Determine the (X, Y) coordinate at the center of the cell enclosing the given text.  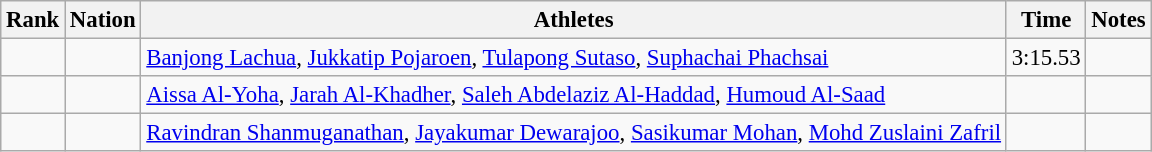
Aissa Al-Yoha, Jarah Al-Khadher, Saleh Abdelaziz Al-Haddad, Humoud Al-Saad (574, 95)
Notes (1118, 20)
3:15.53 (1046, 58)
Banjong Lachua, Jukkatip Pojaroen, Tulapong Sutaso, Suphachai Phachsai (574, 58)
Nation (103, 20)
Athletes (574, 20)
Time (1046, 20)
Rank (33, 20)
Ravindran Shanmuganathan, Jayakumar Dewarajoo, Sasikumar Mohan, Mohd Zuslaini Zafril (574, 133)
